Detect which cell encompasses the target text, then output its [x, y] center coordinate. 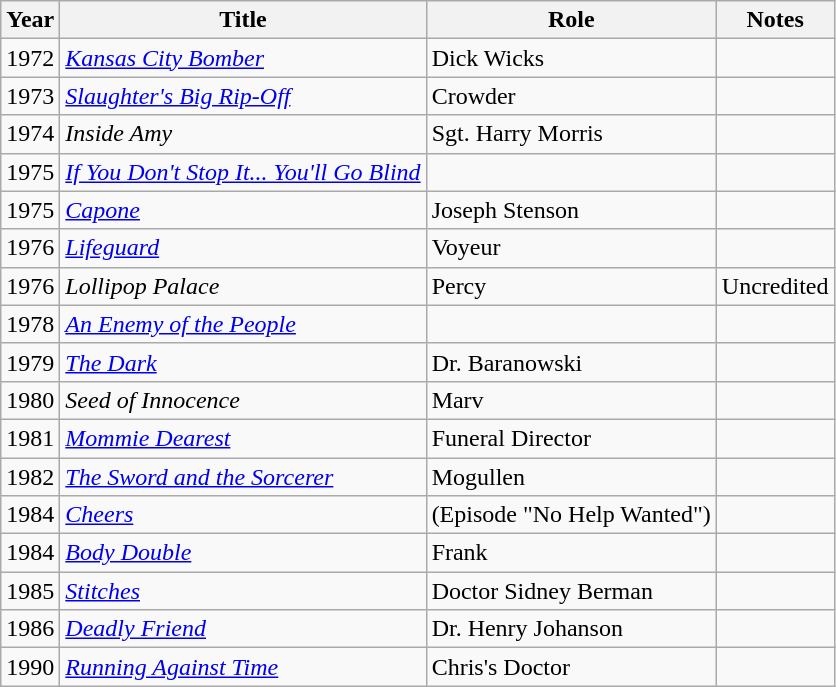
Inside Amy [243, 134]
1981 [30, 438]
1978 [30, 324]
Percy [571, 286]
Frank [571, 553]
Title [243, 20]
Voyeur [571, 248]
Crowder [571, 96]
Marv [571, 400]
Deadly Friend [243, 629]
Doctor Sidney Berman [571, 591]
1973 [30, 96]
Chris's Doctor [571, 667]
The Dark [243, 362]
Seed of Innocence [243, 400]
Slaughter's Big Rip-Off [243, 96]
Dick Wicks [571, 58]
1985 [30, 591]
1986 [30, 629]
1972 [30, 58]
1990 [30, 667]
Notes [775, 20]
Cheers [243, 515]
1980 [30, 400]
Kansas City Bomber [243, 58]
Sgt. Harry Morris [571, 134]
1974 [30, 134]
1979 [30, 362]
If You Don't Stop It... You'll Go Blind [243, 172]
(Episode "No Help Wanted") [571, 515]
Capone [243, 210]
1982 [30, 477]
Role [571, 20]
Lifeguard [243, 248]
Body Double [243, 553]
Dr. Baranowski [571, 362]
The Sword and the Sorcerer [243, 477]
Funeral Director [571, 438]
An Enemy of the People [243, 324]
Dr. Henry Johanson [571, 629]
Lollipop Palace [243, 286]
Mogullen [571, 477]
Mommie Dearest [243, 438]
Running Against Time [243, 667]
Stitches [243, 591]
Joseph Stenson [571, 210]
Uncredited [775, 286]
Year [30, 20]
